Locate the cell with the specified text and output its [x, y] center coordinate. 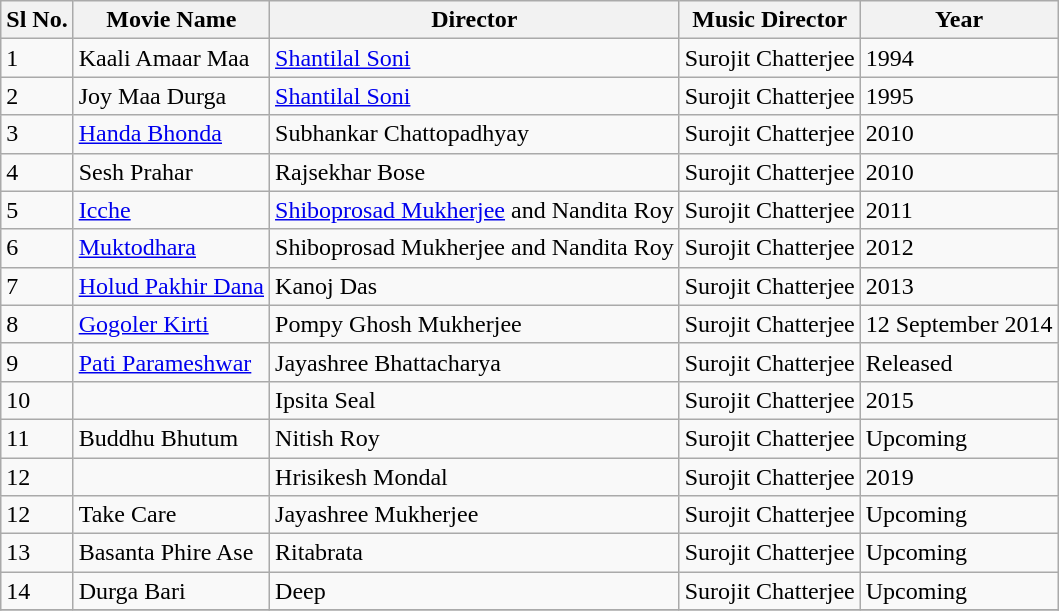
Released [959, 362]
6 [37, 248]
Durga Bari [171, 591]
3 [37, 134]
Nitish Roy [475, 438]
9 [37, 362]
Sesh Prahar [171, 172]
Jayashree Bhattacharya [475, 362]
Icche [171, 210]
Muktodhara [171, 248]
Kanoj Das [475, 286]
Sl No. [37, 20]
10 [37, 400]
8 [37, 324]
Joy Maa Durga [171, 96]
14 [37, 591]
Gogoler Kirti [171, 324]
1994 [959, 58]
11 [37, 438]
13 [37, 553]
Pompy Ghosh Mukherjee [475, 324]
Handa Bhonda [171, 134]
7 [37, 286]
Pati Parameshwar [171, 362]
Director [475, 20]
5 [37, 210]
Subhankar Chattopadhyay [475, 134]
Music Director [770, 20]
2012 [959, 248]
Holud Pakhir Dana [171, 286]
Ipsita Seal [475, 400]
Buddhu Bhutum [171, 438]
Movie Name [171, 20]
4 [37, 172]
2013 [959, 286]
2019 [959, 477]
Year [959, 20]
2 [37, 96]
12 September 2014 [959, 324]
2015 [959, 400]
Hrisikesh Mondal [475, 477]
Ritabrata [475, 553]
Basanta Phire Ase [171, 553]
Rajsekhar Bose [475, 172]
1 [37, 58]
Jayashree Mukherjee [475, 515]
1995 [959, 96]
Kaali Amaar Maa [171, 58]
2011 [959, 210]
Deep [475, 591]
Take Care [171, 515]
